Find where the given text appears and provide that cell's center as [X, Y] coordinate. 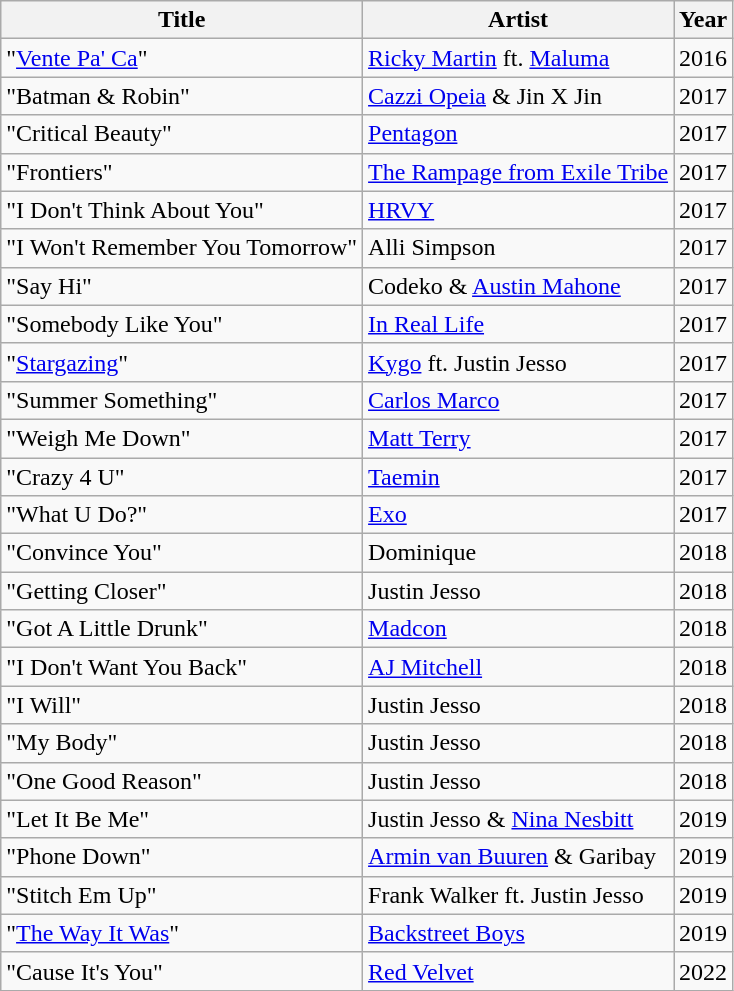
"Phone Down" [182, 857]
Kygo ft. Justin Jesso [518, 362]
"I Won't Remember You Tomorrow" [182, 248]
"I Will" [182, 705]
"One Good Reason" [182, 781]
"Stitch Em Up" [182, 895]
Madcon [518, 629]
2022 [704, 971]
"Getting Closer" [182, 591]
"Somebody Like You" [182, 324]
"The Way It Was" [182, 933]
"Batman & Robin" [182, 96]
The Rampage from Exile Tribe [518, 172]
AJ Mitchell [518, 667]
"What U Do?" [182, 515]
"Summer Something" [182, 400]
Ricky Martin ft. Maluma [518, 58]
Year [704, 20]
Red Velvet [518, 971]
"Got A Little Drunk" [182, 629]
Codeko & Austin Mahone [518, 286]
Carlos Marco [518, 400]
"Let It Be Me" [182, 819]
Taemin [518, 477]
In Real Life [518, 324]
Frank Walker ft. Justin Jesso [518, 895]
"Convince You" [182, 553]
Dominique [518, 553]
"Crazy 4 U" [182, 477]
Matt Terry [518, 438]
"Stargazing" [182, 362]
Exo [518, 515]
HRVY [518, 210]
"Weigh Me Down" [182, 438]
Armin van Buuren & Garibay [518, 857]
"Vente Pa' Ca" [182, 58]
"Critical Beauty" [182, 134]
Alli Simpson [518, 248]
Artist [518, 20]
Backstreet Boys [518, 933]
"My Body" [182, 743]
"I Don't Want You Back" [182, 667]
"Say Hi" [182, 286]
Justin Jesso & Nina Nesbitt [518, 819]
"Cause It's You" [182, 971]
"Frontiers" [182, 172]
"I Don't Think About You" [182, 210]
2016 [704, 58]
Pentagon [518, 134]
Cazzi Opeia & Jin X Jin [518, 96]
Title [182, 20]
